Scan for the cell matching the given text and deliver its (X, Y) coordinate at center. 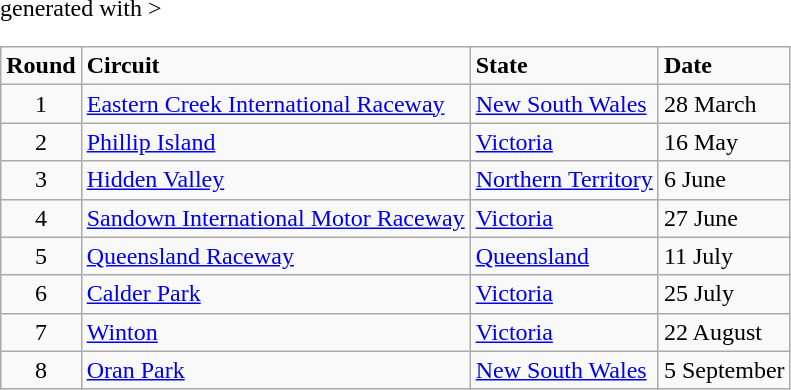
Queensland Raceway (276, 256)
Sandown International Motor Raceway (276, 218)
Oran Park (276, 370)
6 (41, 294)
Calder Park (276, 294)
6 June (724, 180)
Circuit (276, 66)
11 July (724, 256)
Phillip Island (276, 142)
25 July (724, 294)
4 (41, 218)
Northern Territory (564, 180)
5 September (724, 370)
1 (41, 104)
Winton (276, 332)
2 (41, 142)
8 (41, 370)
22 August (724, 332)
Eastern Creek International Raceway (276, 104)
Round (41, 66)
Date (724, 66)
7 (41, 332)
5 (41, 256)
Queensland (564, 256)
State (564, 66)
16 May (724, 142)
28 March (724, 104)
27 June (724, 218)
3 (41, 180)
Hidden Valley (276, 180)
